Provide the (x, y) coordinate of the cell's center where the given text is located.  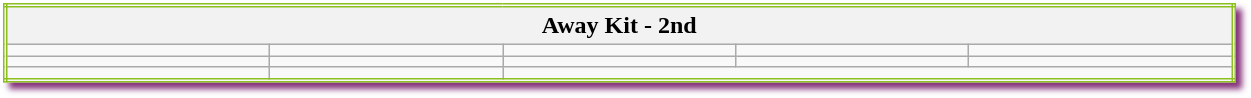
Away Kit - 2nd (619, 25)
